Determine the [x, y] coordinate at the center of the cell enclosing the given text.  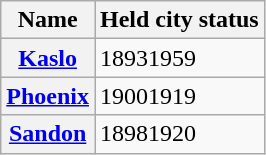
Held city status [179, 20]
18931959 [179, 58]
19001919 [179, 96]
Phoenix [48, 96]
Sandon [48, 134]
Kaslo [48, 58]
18981920 [179, 134]
Name [48, 20]
